Search for the cell housing the specified text and yield its (x, y) center coordinate. 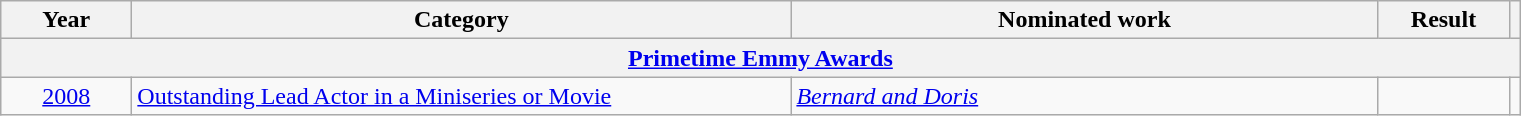
Bernard and Doris (1084, 96)
Primetime Emmy Awards (760, 58)
Category (462, 20)
Nominated work (1084, 20)
2008 (66, 96)
Year (66, 20)
Outstanding Lead Actor in a Miniseries or Movie (462, 96)
Result (1444, 20)
